Locate the cell with the specified text and output its (x, y) center coordinate. 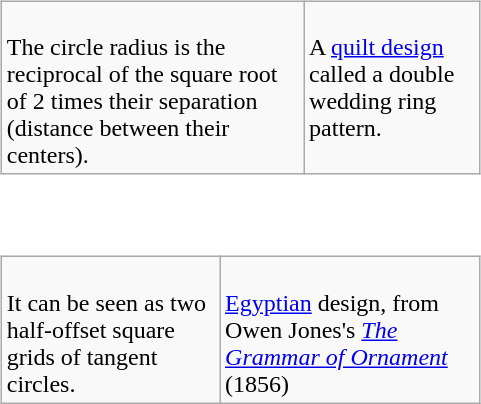
It can be seen as two half-offset square grids of tangent circles. (110, 330)
Egyptian design, from Owen Jones's The Grammar of Ornament (1856) (350, 330)
A quilt design called a double wedding ring pattern. (392, 88)
The circle radius is the reciprocal of the square root of 2 times their separation (distance between their centers). (152, 88)
